Extract the [x, y] coordinate from the center of the cell holding the provided text.  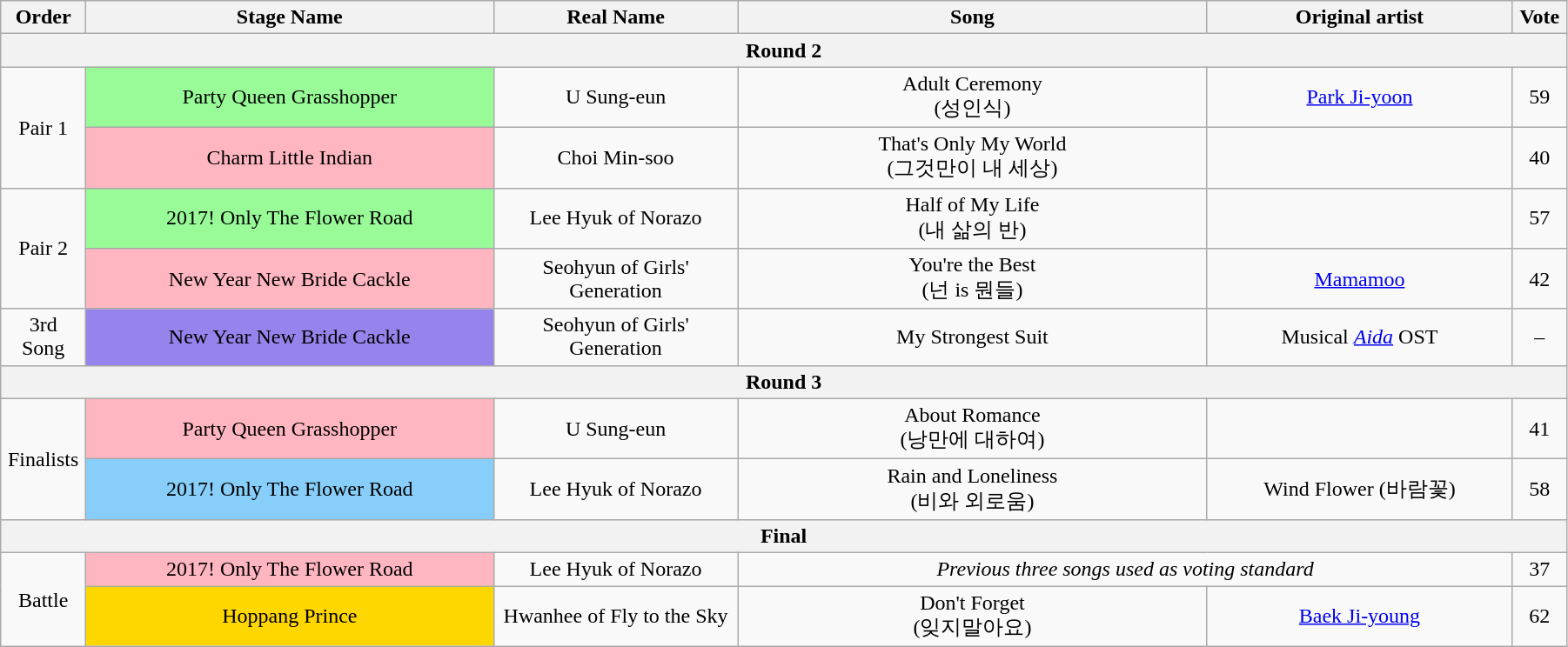
Pair 1 [44, 127]
Previous three songs used as voting standard [1125, 569]
57 [1539, 218]
Choi Min-soo [616, 157]
Pair 2 [44, 249]
Musical Aida OST [1359, 337]
Hwanhee of Fly to the Sky [616, 617]
You're the Best(넌 is 뭔들) [973, 279]
That's Only My World(그것만이 내 세상) [973, 157]
Battle [44, 599]
Park Ji-yoon [1359, 97]
Wind Flower (바람꽃) [1359, 490]
Real Name [616, 17]
– [1539, 337]
Round 2 [784, 50]
40 [1539, 157]
Round 3 [784, 382]
Charm Little Indian [290, 157]
Final [784, 536]
About Romance(낭만에 대하여) [973, 429]
42 [1539, 279]
Don't Forget(잊지말아요) [973, 617]
Song [973, 17]
Half of My Life(내 삶의 반) [973, 218]
62 [1539, 617]
41 [1539, 429]
Hoppang Prince [290, 617]
Finalists [44, 459]
Adult Ceremony(성인식) [973, 97]
Mamamoo [1359, 279]
3rd Song [44, 337]
Rain and Loneliness(비와 외로움) [973, 490]
58 [1539, 490]
Baek Ji-young [1359, 617]
My Strongest Suit [973, 337]
59 [1539, 97]
Stage Name [290, 17]
Vote [1539, 17]
37 [1539, 569]
Order [44, 17]
Original artist [1359, 17]
